Return [x, y] of the center of cell containing provided text 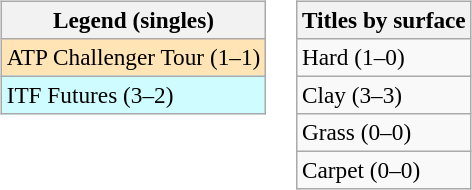
Titles by surface [384, 20]
ITF Futures (3–2) [133, 95]
Clay (3–3) [384, 95]
Carpet (0–0) [384, 171]
Legend (singles) [133, 20]
ATP Challenger Tour (1–1) [133, 57]
Hard (1–0) [384, 57]
Grass (0–0) [384, 133]
